Pinpoint the cell where the given text exists, returning its (x, y) midpoint coordinate. 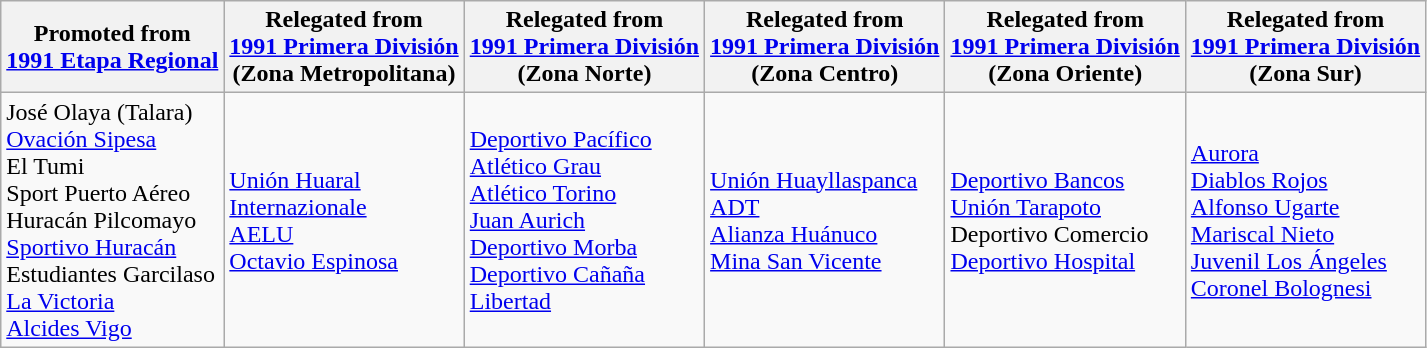
Aurora Diablos Rojos Alfonso Ugarte Mariscal Nieto Juvenil Los Ángeles Coronel Bolognesi (1305, 220)
Relegated from1991 Primera División(Zona Oriente) (1065, 47)
Promoted from1991 Etapa Regional (112, 47)
Relegated from1991 Primera División(Zona Sur) (1305, 47)
Unión Huaral Internazionale AELU Octavio Espinosa (344, 220)
Unión Huayllaspanca ADT Alianza Huánuco Mina San Vicente (825, 220)
Deportivo Pacífico Atlético Grau Atlético Torino Juan Aurich Deportivo Morba Deportivo Cañaña Libertad (584, 220)
Relegated from1991 Primera División(Zona Norte) (584, 47)
José Olaya (Talara) Ovación Sipesa El Tumi Sport Puerto Aéreo Huracán Pilcomayo Sportivo Huracán Estudiantes Garcilaso La Victoria Alcides Vigo (112, 220)
Relegated from1991 Primera División(Zona Metropolitana) (344, 47)
Deportivo Bancos Unión Tarapoto Deportivo Comercio Deportivo Hospital (1065, 220)
Relegated from1991 Primera División(Zona Centro) (825, 47)
